Search for the cell housing the specified text and yield its [x, y] center coordinate. 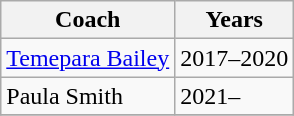
Temepara Bailey [88, 58]
Coach [88, 20]
2017–2020 [234, 58]
2021– [234, 96]
Years [234, 20]
Paula Smith [88, 96]
